Return the [x, y] coordinate for the center point of the cell that contains the specified text.  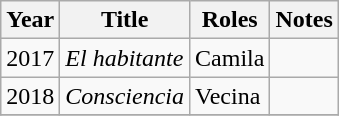
Roles [230, 20]
El habitante [125, 58]
2018 [30, 96]
Camila [230, 58]
2017 [30, 58]
Vecina [230, 96]
Year [30, 20]
Title [125, 20]
Notes [304, 20]
Consciencia [125, 96]
